Search for the cell housing the specified text and yield its [x, y] center coordinate. 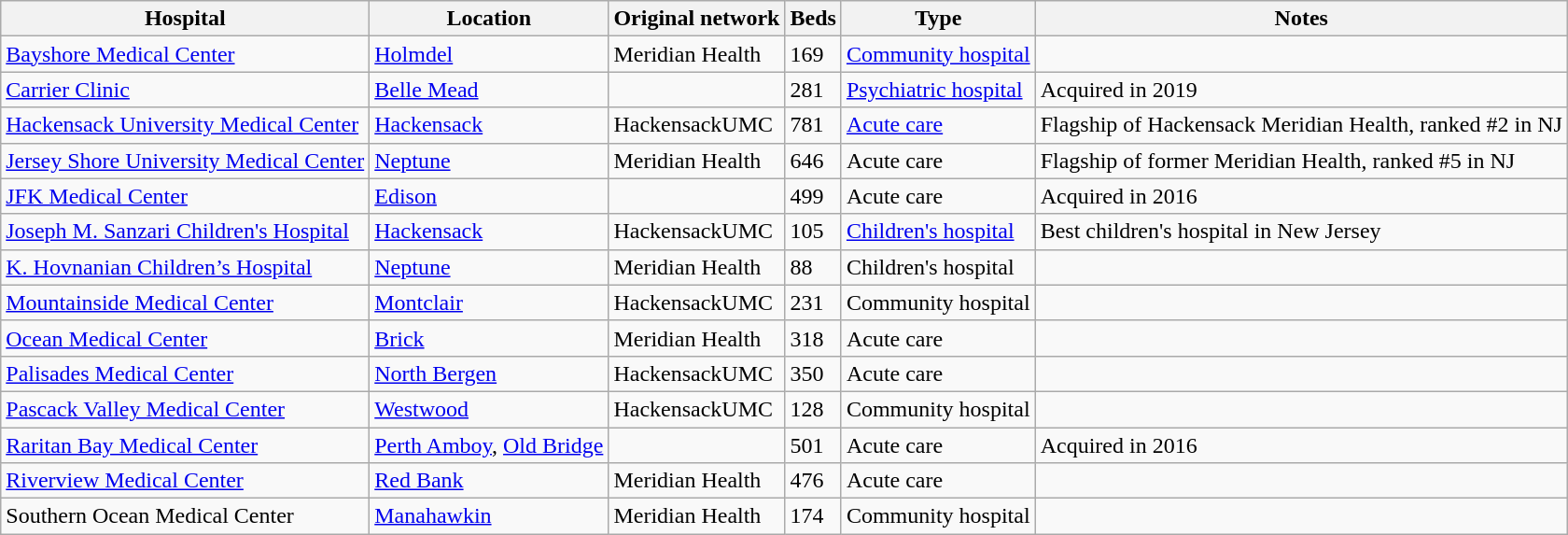
Carrier Clinic [185, 90]
646 [813, 161]
128 [813, 409]
Notes [1301, 19]
Edison [489, 196]
Location [489, 19]
169 [813, 54]
Type [938, 19]
JFK Medical Center [185, 196]
Acquired in 2019 [1301, 90]
499 [813, 196]
Brick [489, 338]
Raritan Bay Medical Center [185, 445]
Hackensack University Medical Center [185, 125]
North Bergen [489, 373]
Original network [696, 19]
105 [813, 232]
Joseph M. Sanzari Children's Hospital [185, 232]
476 [813, 481]
281 [813, 90]
Mountainside Medical Center [185, 303]
Flagship of former Meridian Health, ranked #5 in NJ [1301, 161]
Hospital [185, 19]
Red Bank [489, 481]
501 [813, 445]
Holmdel [489, 54]
88 [813, 267]
318 [813, 338]
174 [813, 516]
Palisades Medical Center [185, 373]
K. Hovnanian Children’s Hospital [185, 267]
Flagship of Hackensack Meridian Health, ranked #2 in NJ [1301, 125]
Pascack Valley Medical Center [185, 409]
231 [813, 303]
Psychiatric hospital [938, 90]
Jersey Shore University Medical Center [185, 161]
Ocean Medical Center [185, 338]
Southern Ocean Medical Center [185, 516]
Best children's hospital in New Jersey [1301, 232]
Perth Amboy, Old Bridge [489, 445]
Bayshore Medical Center [185, 54]
Riverview Medical Center [185, 481]
Montclair [489, 303]
350 [813, 373]
Beds [813, 19]
Belle Mead [489, 90]
Manahawkin [489, 516]
Westwood [489, 409]
781 [813, 125]
